Search for the cell housing the specified text and yield its (x, y) center coordinate. 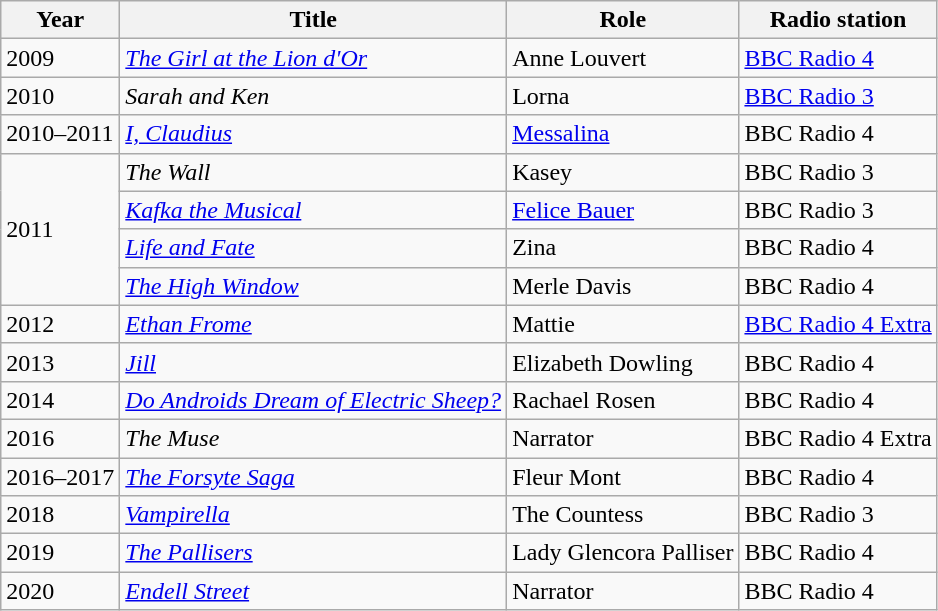
2010–2011 (60, 134)
Ethan Frome (314, 324)
The High Window (314, 286)
Endell Street (314, 591)
2009 (60, 58)
Lorna (623, 96)
2011 (60, 229)
The Wall (314, 172)
Radio station (838, 20)
Fleur Mont (623, 477)
Role (623, 20)
Lady Glencora Palliser (623, 553)
Messalina (623, 134)
Mattie (623, 324)
I, Claudius (314, 134)
Elizabeth Dowling (623, 362)
Do Androids Dream of Electric Sheep? (314, 400)
2012 (60, 324)
2016 (60, 438)
Sarah and Ken (314, 96)
Jill (314, 362)
The Girl at the Lion d'Or (314, 58)
2016–2017 (60, 477)
2010 (60, 96)
Felice Bauer (623, 210)
Year (60, 20)
2019 (60, 553)
The Muse (314, 438)
Merle Davis (623, 286)
Kasey (623, 172)
Kafka the Musical (314, 210)
Rachael Rosen (623, 400)
2020 (60, 591)
Vampirella (314, 515)
2013 (60, 362)
Life and Fate (314, 248)
The Countess (623, 515)
2018 (60, 515)
Anne Louvert (623, 58)
Title (314, 20)
Zina (623, 248)
2014 (60, 400)
The Pallisers (314, 553)
The Forsyte Saga (314, 477)
